Find where the given text appears and provide that cell's center as [x, y] coordinate. 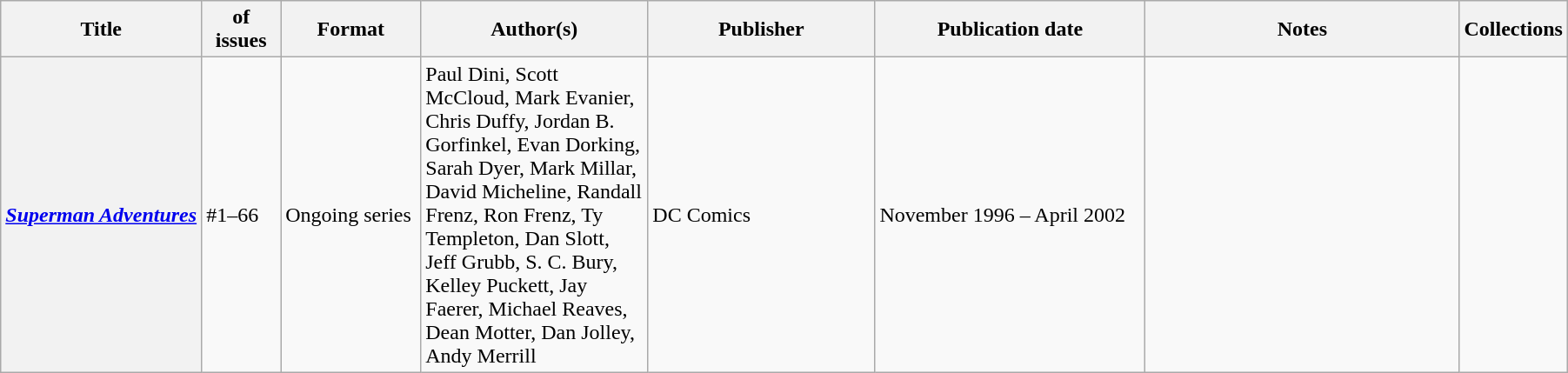
Superman Adventures [101, 215]
DC Comics [762, 215]
Collections [1513, 30]
Ongoing series [351, 215]
Format [351, 30]
#1–66 [242, 215]
Publisher [762, 30]
Author(s) [534, 30]
Publication date [1011, 30]
Notes [1303, 30]
Title [101, 30]
of issues [242, 30]
November 1996 – April 2002 [1011, 215]
